From the cell containing the given text, extract its center point as [x, y] coordinate. 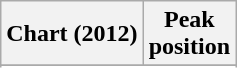
Chart (2012) [72, 34]
Peakposition [189, 34]
